Locate the cell with the specified text and output its (x, y) center coordinate. 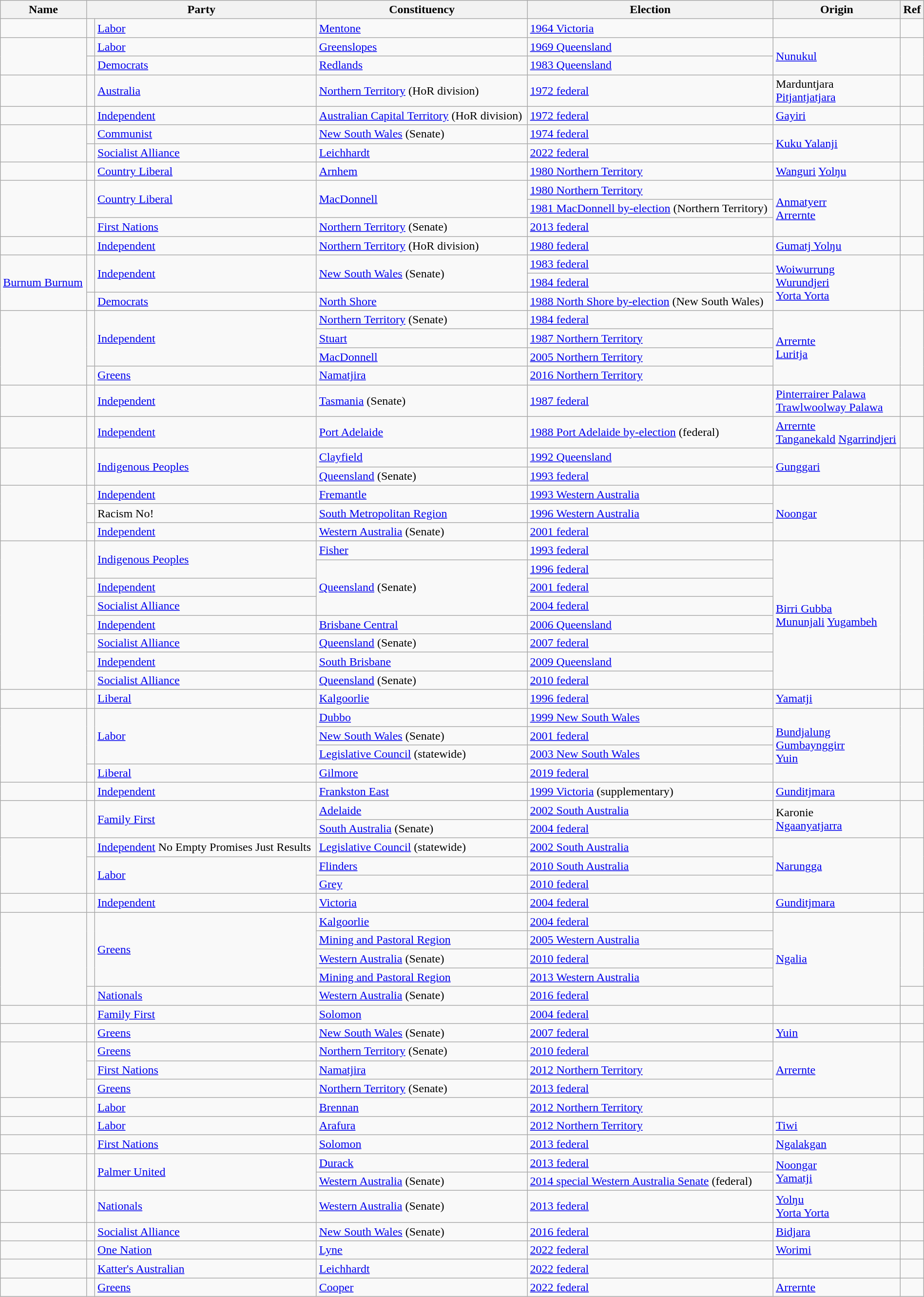
AnmatyerrArrernte (836, 208)
Gilmore (422, 773)
South Brisbane (422, 662)
Grey (422, 884)
Arafura (422, 1125)
2005 Northern Territory (650, 357)
MarduntjaraPitjantjatjara (836, 91)
1999 New South Wales (650, 717)
Mentone (422, 28)
Constituency (422, 10)
1988 Port Adelaide by-election (federal) (650, 432)
Wanguri Yolŋu (836, 171)
Name (44, 10)
2016 Northern Territory (650, 375)
Australia (206, 91)
2009 Queensland (650, 662)
BundjalungGumbaynggirrYuin (836, 745)
One Nation (206, 1250)
2003 New South Wales (650, 754)
Birri GubbaMununjali Yugambeh (836, 615)
Noongar (836, 513)
WoiwurrungWurundjeriYorta Yorta (836, 283)
1993 Western Australia (650, 494)
ArrernteLuritja (836, 348)
Origin (836, 10)
1969 Queensland (650, 47)
Victoria (422, 903)
Lyne (422, 1250)
Gunggari (836, 467)
Election (650, 10)
2005 Western Australia (650, 940)
2010 South Australia (650, 865)
Yuin (836, 1033)
KaronieNgaanyatjarra (836, 819)
Racism No! (206, 513)
Brisbane Central (422, 625)
North Shore (422, 301)
Durack (422, 1163)
2014 special Western Australia Senate (federal) (650, 1181)
1999 Victoria (supplementary) (650, 791)
1983 Queensland (650, 65)
Nunukul (836, 56)
Tiwi (836, 1125)
Ngalakgan (836, 1144)
Clayfield (422, 457)
Kuku Yalanji (836, 143)
1992 Queensland (650, 457)
NoongarYamatji (836, 1172)
ArrernteTanganekald Ngarrindjeri (836, 432)
Fremantle (422, 494)
1988 North Shore by-election (New South Wales) (650, 301)
South Australia (Senate) (422, 828)
1987 Northern Territory (650, 338)
Frankston East (422, 791)
2019 federal (650, 773)
Worimi (836, 1250)
Redlands (422, 65)
South Metropolitan Region (422, 513)
2006 Queensland (650, 625)
Bidjara (836, 1232)
Ref (912, 10)
Pinterrairer PalawaTrawlwoolway Palawa (836, 401)
YolŋuYorta Yorta (836, 1206)
Greenslopes (422, 47)
Katter's Australian (206, 1269)
1987 federal (650, 401)
Ngalia (836, 959)
Narungga (836, 865)
1980 federal (650, 245)
Gumatj Yolŋu (836, 245)
Port Adelaide (422, 432)
Brennan (422, 1107)
Communist (206, 134)
Arnhem (422, 171)
Gayiri (836, 116)
1981 MacDonnell by-election (Northern Territory) (650, 208)
Independent No Empty Promises Just Results (206, 847)
2013 Western Australia (650, 977)
Flinders (422, 865)
Yamatji (836, 699)
Adelaide (422, 810)
Palmer United (206, 1172)
1983 federal (650, 264)
Tasmania (Senate) (422, 401)
1964 Victoria (650, 28)
1974 federal (650, 134)
1996 Western Australia (650, 513)
Fisher (422, 550)
Dubbo (422, 717)
Cooper (422, 1287)
Australian Capital Territory (HoR division) (422, 116)
Burnum Burnum (44, 283)
Stuart (422, 338)
Party (201, 10)
